Pinpoint the cell where the given text exists, returning its [x, y] midpoint coordinate. 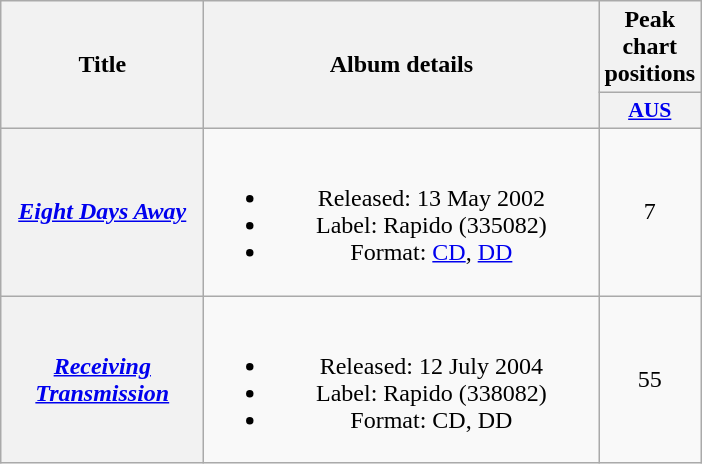
Released: 13 May 2002Label: Rapido (335082)Format: CD, DD [402, 212]
Album details [402, 65]
55 [650, 380]
Eight Days Away [102, 212]
Peak chart positions [650, 47]
7 [650, 212]
Title [102, 65]
AUS [650, 111]
Released: 12 July 2004Label: Rapido (338082)Format: CD, DD [402, 380]
Receiving Transmission [102, 380]
